Output the (x, y) coordinate of the center of the cell containing the given text.  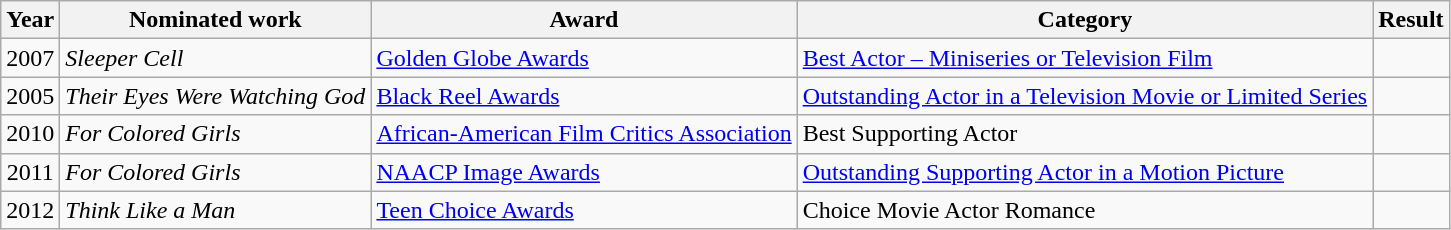
Their Eyes Were Watching God (216, 96)
2011 (30, 172)
2005 (30, 96)
Year (30, 20)
Category (1085, 20)
Sleeper Cell (216, 58)
Think Like a Man (216, 210)
Best Actor – Miniseries or Television Film (1085, 58)
Award (584, 20)
2007 (30, 58)
2012 (30, 210)
Black Reel Awards (584, 96)
Best Supporting Actor (1085, 134)
Golden Globe Awards (584, 58)
Outstanding Actor in a Television Movie or Limited Series (1085, 96)
Nominated work (216, 20)
Result (1411, 20)
Teen Choice Awards (584, 210)
African-American Film Critics Association (584, 134)
NAACP Image Awards (584, 172)
Outstanding Supporting Actor in a Motion Picture (1085, 172)
Choice Movie Actor Romance (1085, 210)
2010 (30, 134)
